Find where the given text appears and provide that cell's center as [x, y] coordinate. 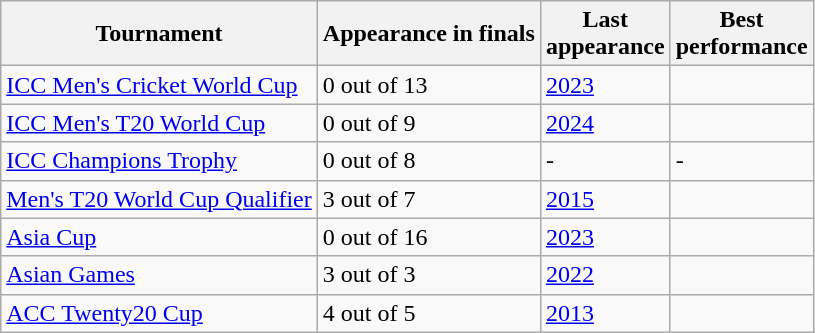
0 out of 13 [428, 85]
Appearance in finals [428, 34]
ICC Men's T20 World Cup [160, 123]
2015 [605, 199]
Bestperformance [742, 34]
3 out of 7 [428, 199]
3 out of 3 [428, 275]
4 out of 5 [428, 313]
0 out of 9 [428, 123]
Asia Cup [160, 237]
2022 [605, 275]
0 out of 8 [428, 161]
ICC Champions Trophy [160, 161]
2013 [605, 313]
Tournament [160, 34]
ICC Men's Cricket World Cup [160, 85]
Asian Games [160, 275]
Lastappearance [605, 34]
2024 [605, 123]
Men's T20 World Cup Qualifier [160, 199]
ACC Twenty20 Cup [160, 313]
0 out of 16 [428, 237]
